From the cell containing the given text, extract its center point as (x, y) coordinate. 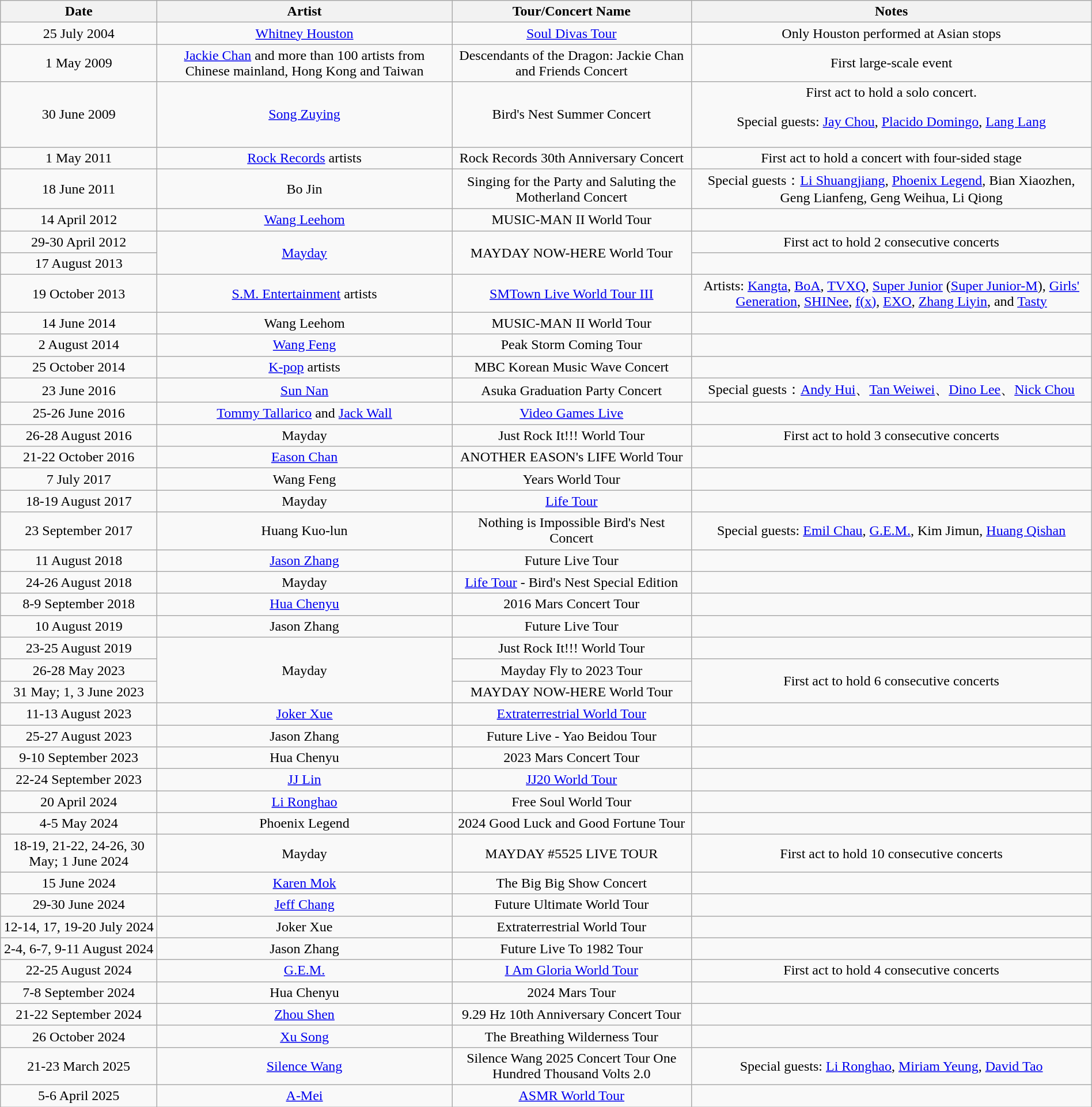
A-Mei (305, 1095)
2024 Good Luck and Good Fortune Tour (571, 824)
G.E.M. (305, 970)
First act to hold a solo concert. Special guests: Jay Chou, Placido Domingo, Lang Lang (892, 114)
19 October 2013 (79, 294)
Years World Tour (571, 479)
First act to hold 4 consecutive concerts (892, 970)
Artist (305, 12)
2-4, 6-7, 9-11 August 2024 (79, 949)
JJ20 World Tour (571, 780)
23 June 2016 (79, 391)
2024 Mars Tour (571, 992)
JJ Lin (305, 780)
1 May 2011 (79, 158)
2 August 2014 (79, 345)
26-28 May 2023 (79, 670)
25 July 2004 (79, 33)
30 June 2009 (79, 114)
Soul Divas Tour (571, 33)
8-9 September 2018 (79, 604)
22-24 September 2023 (79, 780)
10 August 2019 (79, 626)
Silence Wang (305, 1066)
21-23 March 2025 (79, 1066)
17 August 2013 (79, 264)
Eason Chan (305, 457)
Life Tour (571, 501)
The Big Big Show Concert (571, 883)
12-14, 17, 19-20 July 2024 (79, 927)
31 May; 1, 3 June 2023 (79, 692)
Mayday Fly to 2023 Tour (571, 670)
Special guests: Li Ronghao, Miriam Yeung, David Tao (892, 1066)
Special guests: Emil Chau, G.E.M., Kim Jimun, Huang Qishan (892, 531)
Special guests：Li Shuangjiang, Phoenix Legend, Bian Xiaozhen, Geng Lianfeng, Geng Weihua, Li Qiong (892, 189)
Tour/Concert Name (571, 12)
Zhou Shen (305, 1014)
Rock Records artists (305, 158)
21-22 September 2024 (79, 1014)
First act to hold 3 consecutive concerts (892, 435)
7-8 September 2024 (79, 992)
Huang Kuo-lun (305, 531)
2016 Mars Concert Tour (571, 604)
29-30 June 2024 (79, 905)
14 June 2014 (79, 323)
1 May 2009 (79, 63)
Li Ronghao (305, 802)
Tommy Tallarico and Jack Wall (305, 414)
First large-scale event (892, 63)
7 July 2017 (79, 479)
K-pop artists (305, 367)
14 April 2012 (79, 220)
21-22 October 2016 (79, 457)
24-26 August 2018 (79, 582)
5-6 April 2025 (79, 1095)
Singing for the Party and Saluting the Motherland Concert (571, 189)
9.29 Hz 10th Anniversary Concert Tour (571, 1014)
Future Ultimate World Tour (571, 905)
MAYDAY #5525 LIVE TOUR (571, 854)
18 June 2011 (79, 189)
Special guests：Andy Hui、Tan Weiwei、Dino Lee、Nick Chou (892, 391)
Video Games Live (571, 414)
9-10 September 2023 (79, 758)
Xu Song (305, 1036)
First act to hold a concert with four-sided stage (892, 158)
ANOTHER EASON's LIFE World Tour (571, 457)
Peak Storm Coming Tour (571, 345)
Bird's Nest Summer Concert (571, 114)
The Breathing Wilderness Tour (571, 1036)
Jeff Chang (305, 905)
18-19, 21-22, 24-26, 30 May; 1 June 2024 (79, 854)
25-27 August 2023 (79, 736)
26 October 2024 (79, 1036)
Only Houston performed at Asian stops (892, 33)
23 September 2017 (79, 531)
Notes (892, 12)
Sun Nan (305, 391)
SMTown Live World Tour III (571, 294)
Asuka Graduation Party Concert (571, 391)
ASMR World Tour (571, 1095)
Rock Records 30th Anniversary Concert (571, 158)
11-13 August 2023 (79, 714)
First act to hold 2 consecutive concerts (892, 242)
Life Tour - Bird's Nest Special Edition (571, 582)
Nothing is Impossible Bird's Nest Concert (571, 531)
Bo Jin (305, 189)
Song Zuying (305, 114)
Free Soul World Tour (571, 802)
Future Live - Yao Beidou Tour (571, 736)
I Am Gloria World Tour (571, 970)
Descendants of the Dragon: Jackie Chan and Friends Concert (571, 63)
First act to hold 10 consecutive concerts (892, 854)
Artists: Kangta, BoA, TVXQ, Super Junior (Super Junior-M), Girls' Generation, SHINee, f(x), EXO, Zhang Liyin, and Tasty (892, 294)
Phoenix Legend (305, 824)
Jackie Chan and more than 100 artists from Chinese mainland, Hong Kong and Taiwan (305, 63)
Whitney Houston (305, 33)
S.M. Entertainment artists (305, 294)
20 April 2024 (79, 802)
MBC Korean Music Wave Concert (571, 367)
Karen Mok (305, 883)
4-5 May 2024 (79, 824)
First act to hold 6 consecutive concerts (892, 681)
15 June 2024 (79, 883)
Date (79, 12)
18-19 August 2017 (79, 501)
Future Live To 1982 Tour (571, 949)
Silence Wang 2025 Concert Tour One Hundred Thousand Volts 2.0 (571, 1066)
23-25 August 2019 (79, 648)
25-26 June 2016 (79, 414)
29-30 April 2012 (79, 242)
22-25 August 2024 (79, 970)
25 October 2014 (79, 367)
26-28 August 2016 (79, 435)
11 August 2018 (79, 560)
2023 Mars Concert Tour (571, 758)
